Capture the cell that displays the provided text and extract its [X, Y] central coordinate. 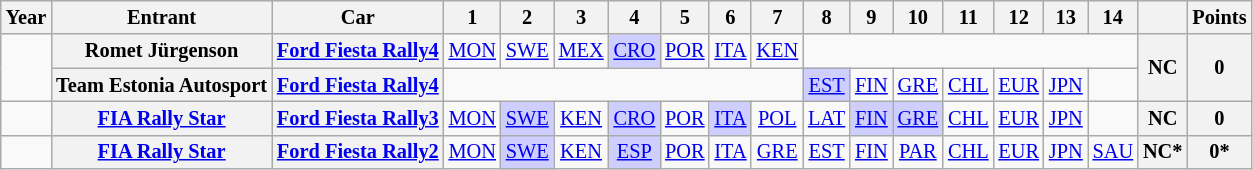
5 [684, 17]
6 [730, 17]
8 [826, 17]
13 [1066, 17]
Ford Fiesta Rally2 [358, 152]
1 [472, 17]
Car [358, 17]
14 [1113, 17]
4 [635, 17]
Romet Jürgenson [162, 51]
NC* [1162, 152]
Ford Fiesta Rally3 [358, 118]
2 [528, 17]
Points [1219, 17]
Year [26, 17]
LAT [826, 118]
Entrant [162, 17]
POL [777, 118]
Team Estonia Autosport [162, 85]
0* [1219, 152]
ESP [635, 152]
11 [968, 17]
PAR [918, 152]
10 [918, 17]
SAU [1113, 152]
3 [582, 17]
7 [777, 17]
9 [872, 17]
12 [1018, 17]
MEX [582, 51]
